Extract the (x, y) coordinate from the center of the cell holding the provided text.  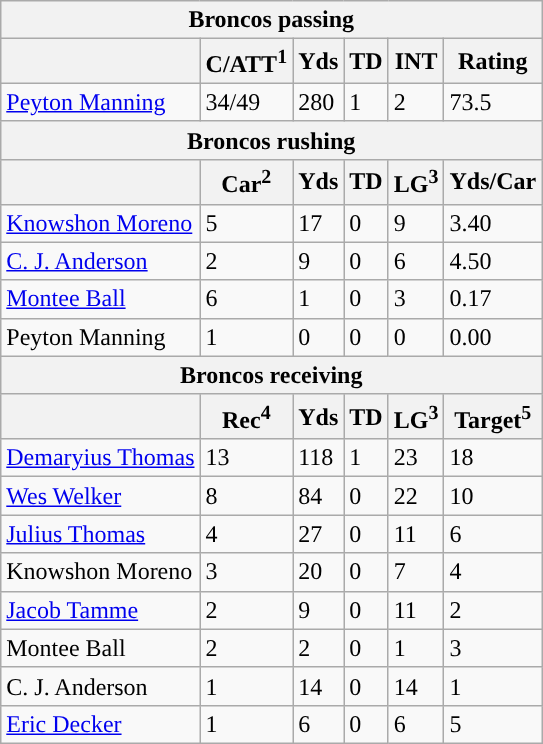
Broncos rushing (272, 140)
0.17 (493, 299)
34/49 (246, 102)
Broncos receiving (272, 375)
10 (493, 496)
84 (318, 496)
18 (493, 458)
Jacob Tamme (100, 610)
Yds/Car (493, 182)
23 (416, 458)
22 (416, 496)
7 (416, 572)
Broncos passing (272, 20)
280 (318, 102)
Wes Welker (100, 496)
27 (318, 534)
20 (318, 572)
INT (416, 62)
Rec4 (246, 416)
Rating (493, 62)
118 (318, 458)
13 (246, 458)
Car2 (246, 182)
8 (246, 496)
4.50 (493, 261)
Julius Thomas (100, 534)
0.00 (493, 337)
Eric Decker (100, 724)
Target5 (493, 416)
17 (318, 223)
Demaryius Thomas (100, 458)
3.40 (493, 223)
C/ATT1 (246, 62)
73.5 (493, 102)
